From the cell containing the given text, extract its center point as [X, Y] coordinate. 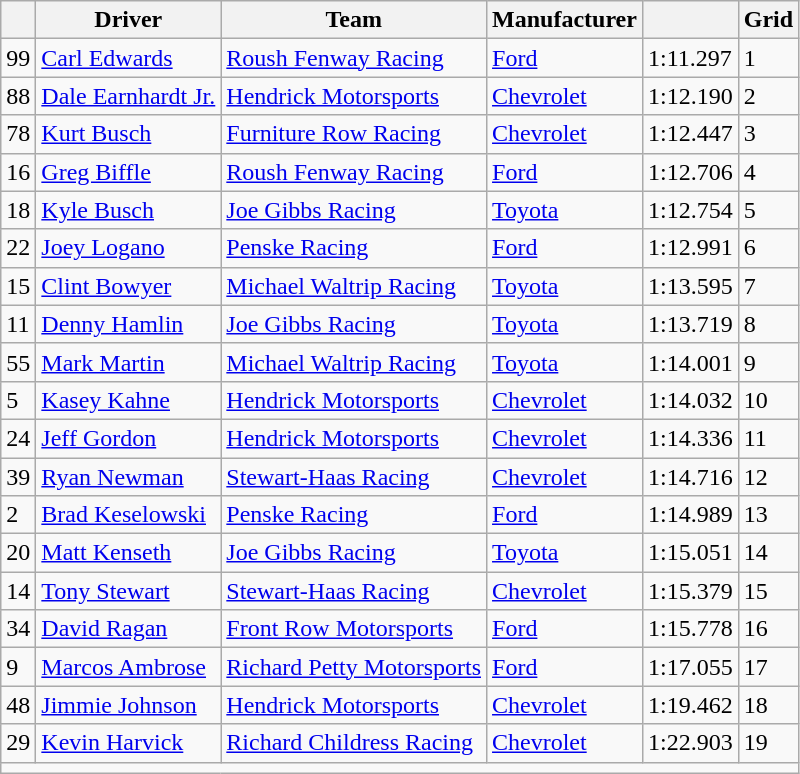
99 [18, 58]
1:14.989 [690, 515]
Kevin Harvick [128, 743]
Brad Keselowski [128, 515]
Joey Logano [128, 248]
1:14.001 [690, 362]
Mark Martin [128, 362]
17 [768, 667]
1:13.595 [690, 286]
Richard Childress Racing [354, 743]
22 [18, 248]
Greg Biffle [128, 172]
34 [18, 629]
3 [768, 134]
Richard Petty Motorsports [354, 667]
Ryan Newman [128, 477]
1:14.336 [690, 438]
Team [354, 20]
48 [18, 705]
1:12.706 [690, 172]
Tony Stewart [128, 591]
Front Row Motorsports [354, 629]
Dale Earnhardt Jr. [128, 96]
1:19.462 [690, 705]
Matt Kenseth [128, 553]
Kurt Busch [128, 134]
78 [18, 134]
8 [768, 324]
Driver [128, 20]
12 [768, 477]
Clint Bowyer [128, 286]
1 [768, 58]
1:12.754 [690, 210]
1:15.778 [690, 629]
David Ragan [128, 629]
6 [768, 248]
1:15.051 [690, 553]
Manufacturer [565, 20]
55 [18, 362]
1:14.032 [690, 400]
Denny Hamlin [128, 324]
10 [768, 400]
Marcos Ambrose [128, 667]
29 [18, 743]
1:12.447 [690, 134]
20 [18, 553]
Jimmie Johnson [128, 705]
4 [768, 172]
1:12.991 [690, 248]
Grid [768, 20]
Jeff Gordon [128, 438]
1:12.190 [690, 96]
Carl Edwards [128, 58]
1:15.379 [690, 591]
19 [768, 743]
39 [18, 477]
24 [18, 438]
7 [768, 286]
1:14.716 [690, 477]
Kyle Busch [128, 210]
1:13.719 [690, 324]
13 [768, 515]
1:17.055 [690, 667]
1:22.903 [690, 743]
Furniture Row Racing [354, 134]
1:11.297 [690, 58]
Kasey Kahne [128, 400]
88 [18, 96]
